From the cell containing the given text, extract its center point as (X, Y) coordinate. 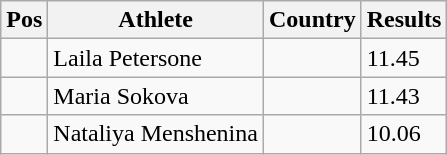
Athlete (156, 20)
Results (404, 20)
Maria Sokova (156, 96)
10.06 (404, 134)
Laila Petersone (156, 58)
11.45 (404, 58)
Country (312, 20)
Pos (24, 20)
11.43 (404, 96)
Nataliya Menshenina (156, 134)
